Search for the cell housing the specified text and yield its [X, Y] center coordinate. 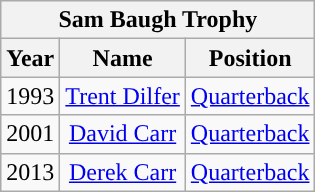
Position [250, 58]
Trent Dilfer [123, 96]
David Carr [123, 134]
2001 [30, 134]
Sam Baugh Trophy [158, 20]
2013 [30, 172]
Derek Carr [123, 172]
Name [123, 58]
Year [30, 58]
1993 [30, 96]
